Locate the cell with the specified text and output its (X, Y) center coordinate. 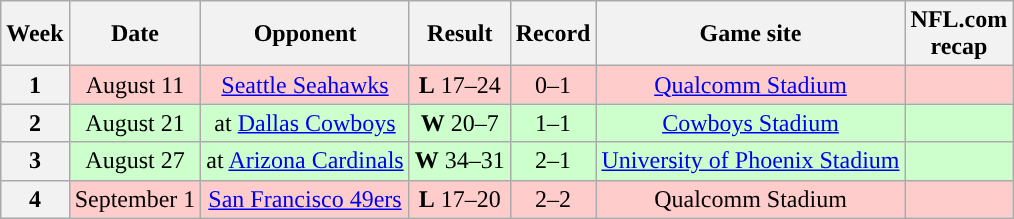
August 11 (135, 85)
Opponent (305, 34)
San Francisco 49ers (305, 199)
3 (35, 161)
0–1 (553, 85)
L 17–24 (460, 85)
4 (35, 199)
Record (553, 34)
2 (35, 123)
August 27 (135, 161)
Week (35, 34)
Date (135, 34)
Result (460, 34)
at Dallas Cowboys (305, 123)
1–1 (553, 123)
at Arizona Cardinals (305, 161)
2–2 (553, 199)
Cowboys Stadium (750, 123)
NFL.comrecap (959, 34)
Game site (750, 34)
W 20–7 (460, 123)
2–1 (553, 161)
1 (35, 85)
August 21 (135, 123)
Seattle Seahawks (305, 85)
University of Phoenix Stadium (750, 161)
September 1 (135, 199)
L 17–20 (460, 199)
W 34–31 (460, 161)
